Search for the cell housing the specified text and yield its [x, y] center coordinate. 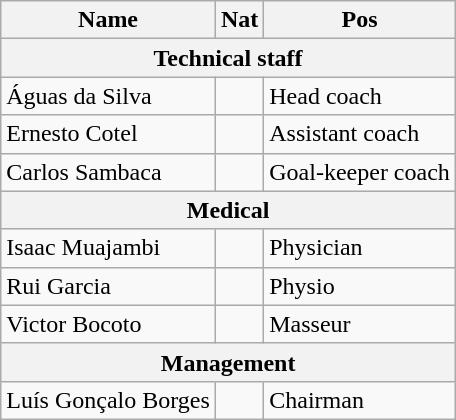
Rui Garcia [108, 286]
Masseur [360, 324]
Carlos Sambaca [108, 172]
Chairman [360, 400]
Isaac Muajambi [108, 248]
Nat [239, 20]
Management [228, 362]
Physician [360, 248]
Head coach [360, 96]
Pos [360, 20]
Physio [360, 286]
Assistant coach [360, 134]
Luís Gonçalo Borges [108, 400]
Technical staff [228, 58]
Águas da Silva [108, 96]
Goal-keeper coach [360, 172]
Name [108, 20]
Medical [228, 210]
Ernesto Cotel [108, 134]
Victor Bocoto [108, 324]
